Pinpoint the cell where the given text exists, returning its (X, Y) midpoint coordinate. 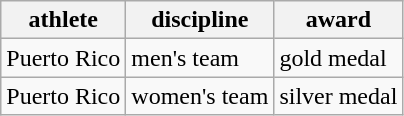
women's team (200, 96)
discipline (200, 20)
athlete (64, 20)
gold medal (338, 58)
men's team (200, 58)
award (338, 20)
silver medal (338, 96)
